Locate the cell with the specified text and output its [x, y] center coordinate. 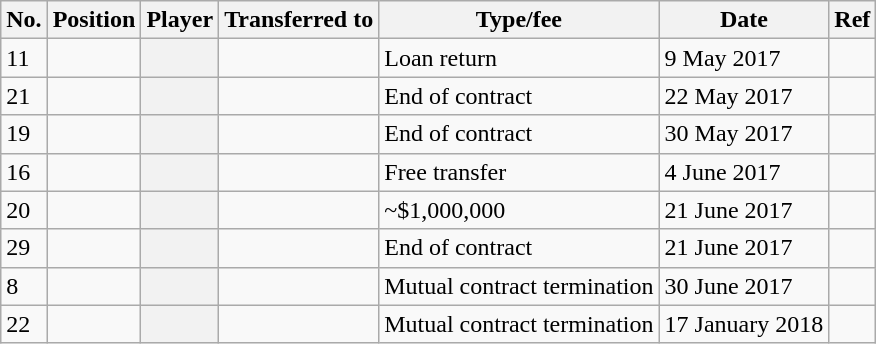
Free transfer [519, 172]
30 May 2017 [744, 134]
8 [24, 286]
22 [24, 324]
Player [180, 20]
Date [744, 20]
Type/fee [519, 20]
Ref [852, 20]
29 [24, 248]
No. [24, 20]
16 [24, 172]
~$1,000,000 [519, 210]
22 May 2017 [744, 96]
Position [94, 20]
20 [24, 210]
19 [24, 134]
Transferred to [299, 20]
17 January 2018 [744, 324]
Loan return [519, 58]
21 [24, 96]
11 [24, 58]
9 May 2017 [744, 58]
30 June 2017 [744, 286]
4 June 2017 [744, 172]
